Return [X, Y] of the center of cell containing provided text 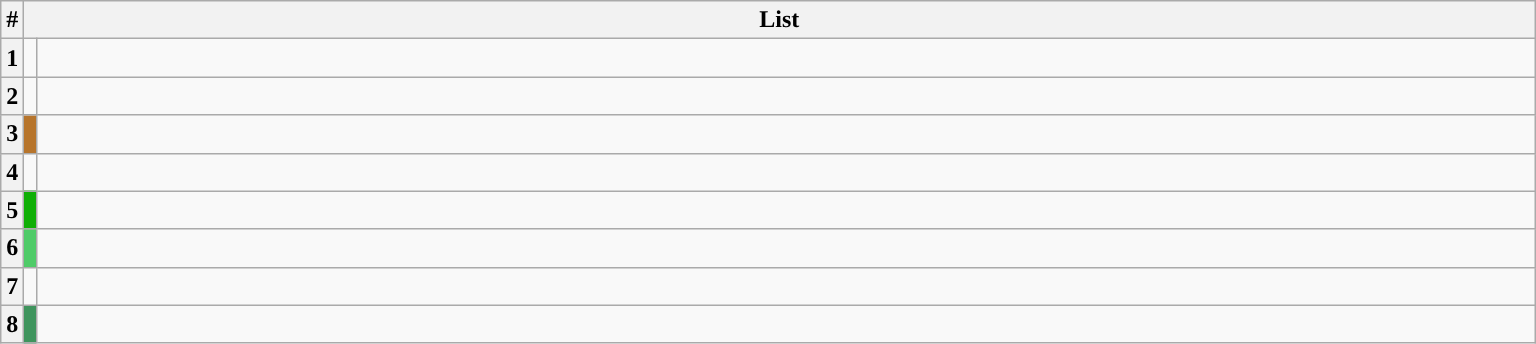
1 [12, 58]
6 [12, 248]
List [780, 20]
7 [12, 286]
3 [12, 134]
4 [12, 172]
8 [12, 324]
5 [12, 210]
2 [12, 96]
# [12, 20]
